Output the (x, y) coordinate of the center of the cell containing the given text.  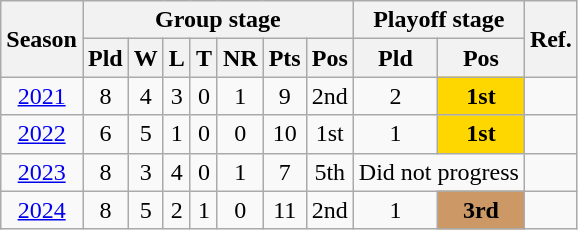
11 (284, 210)
6 (105, 134)
NR (240, 58)
2022 (42, 134)
2023 (42, 172)
W (146, 58)
5th (330, 172)
2024 (42, 210)
7 (284, 172)
3rd (482, 210)
Group stage (218, 20)
10 (284, 134)
Pts (284, 58)
Ref. (550, 39)
Did not progress (438, 172)
Season (42, 39)
Playoff stage (438, 20)
L (176, 58)
9 (284, 96)
T (204, 58)
2021 (42, 96)
